Pinpoint the cell where the given text exists, returning its [x, y] midpoint coordinate. 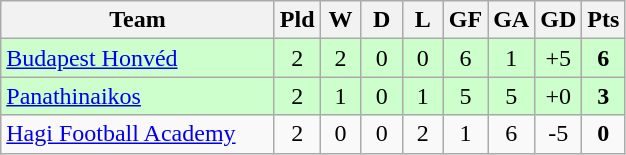
Team [138, 20]
Panathinaikos [138, 96]
GF [465, 20]
3 [604, 96]
D [382, 20]
Hagi Football Academy [138, 134]
Budapest Honvéd [138, 58]
+5 [558, 58]
-5 [558, 134]
GD [558, 20]
Pts [604, 20]
Pld [297, 20]
W [340, 20]
GA [512, 20]
+0 [558, 96]
L [422, 20]
